Scan for the cell matching the given text and deliver its (X, Y) coordinate at center. 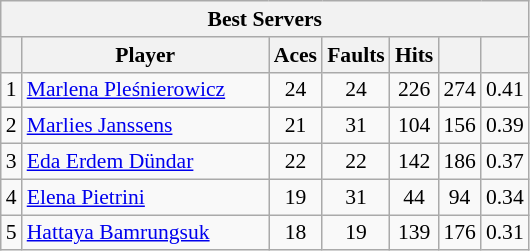
274 (460, 90)
104 (414, 126)
4 (12, 197)
1 (12, 90)
Player (146, 55)
176 (460, 233)
21 (296, 126)
156 (460, 126)
Faults (356, 55)
Hits (414, 55)
5 (12, 233)
Eda Erdem Dündar (146, 162)
Best Servers (265, 19)
3 (12, 162)
0.31 (505, 233)
0.37 (505, 162)
139 (414, 233)
Aces (296, 55)
44 (414, 197)
186 (460, 162)
226 (414, 90)
Elena Pietrini (146, 197)
94 (460, 197)
0.41 (505, 90)
Hattaya Bamrungsuk (146, 233)
142 (414, 162)
2 (12, 126)
Marlies Janssens (146, 126)
18 (296, 233)
0.39 (505, 126)
Marlena Pleśnierowicz (146, 90)
0.34 (505, 197)
